Return the [x, y] coordinate for the center point of the cell that contains the specified text.  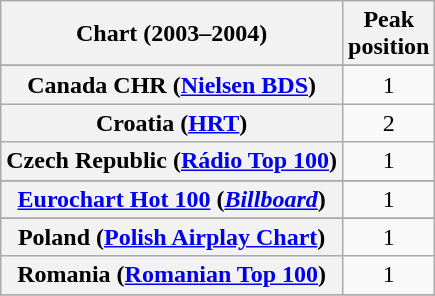
Canada CHR (Nielsen BDS) [172, 85]
Poland (Polish Airplay Chart) [172, 237]
Peakposition [389, 34]
Chart (2003–2004) [172, 34]
Romania (Romanian Top 100) [172, 275]
Croatia (HRT) [172, 123]
2 [389, 123]
Czech Republic (Rádio Top 100) [172, 161]
Eurochart Hot 100 (Billboard) [172, 199]
